Extract the [x, y] coordinate from the center of the cell holding the provided text.  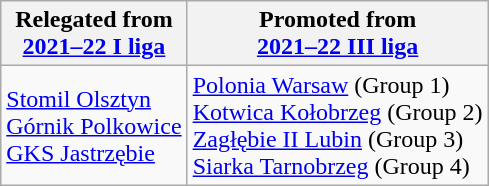
Stomil Olsztyn Górnik Polkowice GKS Jastrzębie [94, 126]
Promoted from2021–22 III liga [338, 34]
Relegated from2021–22 I liga [94, 34]
Polonia Warsaw (Group 1) Kotwica Kołobrzeg (Group 2) Zagłębie II Lubin (Group 3) Siarka Tarnobrzeg (Group 4) [338, 126]
